Return the [x, y] coordinate for the center point of the cell that contains the specified text.  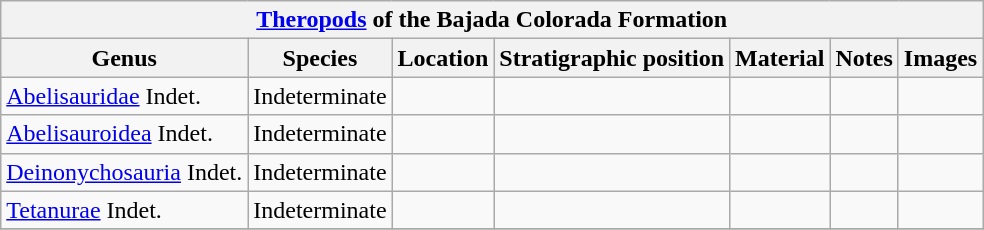
Images [940, 58]
Theropods of the Bajada Colorada Formation [492, 20]
Notes [864, 58]
Location [443, 58]
Genus [124, 58]
Deinonychosauria Indet. [124, 172]
Species [320, 58]
Material [780, 58]
Tetanurae Indet. [124, 210]
Abelisauroidea Indet. [124, 134]
Stratigraphic position [612, 58]
Abelisauridae Indet. [124, 96]
